Provide the [x, y] coordinate of the cell's center where the given text is located.  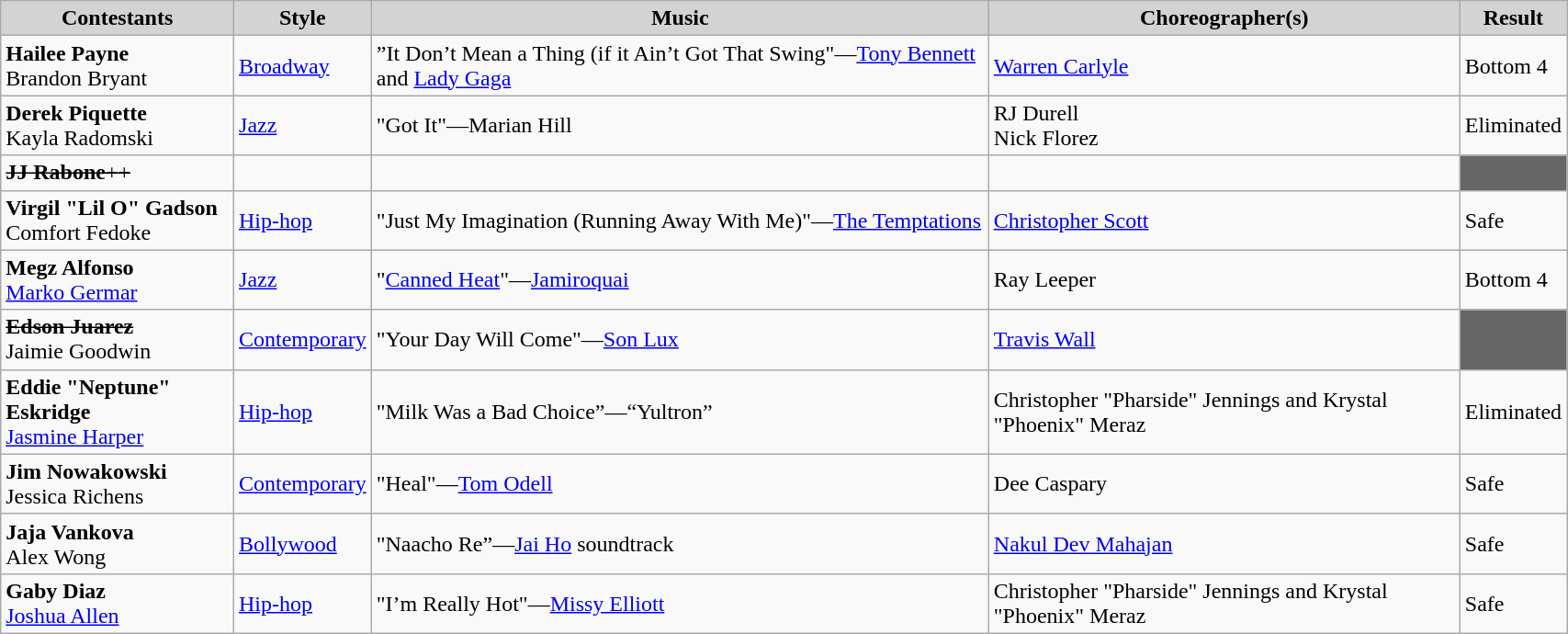
Style [303, 18]
RJ DurellNick Florez [1224, 125]
Eddie "Neptune" EskridgeJasmine Harper [118, 412]
Nakul Dev Mahajan [1224, 544]
Christopher Scott [1224, 221]
"Just My Imagination (Running Away With Me)"—The Temptations [680, 221]
Gaby Diaz Joshua Allen [118, 603]
"Heal"—Tom Odell [680, 483]
"I’m Really Hot"—Missy Elliott [680, 603]
Warren Carlyle [1224, 66]
Bollywood [303, 544]
Travis Wall [1224, 340]
Choreographer(s) [1224, 18]
Dee Caspary [1224, 483]
Jim NowakowskiJessica Richens [118, 483]
"Canned Heat"—Jamiroquai [680, 279]
Ray Leeper [1224, 279]
”It Don’t Mean a Thing (if it Ain’t Got That Swing"—Tony Bennett and Lady Gaga [680, 66]
"Milk Was a Bad Choice”—“Yultron” [680, 412]
Contestants [118, 18]
"Got It"—Marian Hill [680, 125]
Music [680, 18]
"Naacho Re”—Jai Ho soundtrack [680, 544]
Broadway [303, 66]
Result [1513, 18]
Virgil "Lil O" Gadson Comfort Fedoke [118, 221]
JJ Rabone++ [118, 173]
Megz Alfonso Marko Germar [118, 279]
Derek Piquette Kayla Radomski [118, 125]
Hailee Payne Brandon Bryant [118, 66]
Edson Juarez Jaimie Goodwin [118, 340]
Jaja VankovaAlex Wong [118, 544]
"Your Day Will Come"—Son Lux [680, 340]
